For the text-containing cell, return its midpoint in (X, Y) coordinate format. 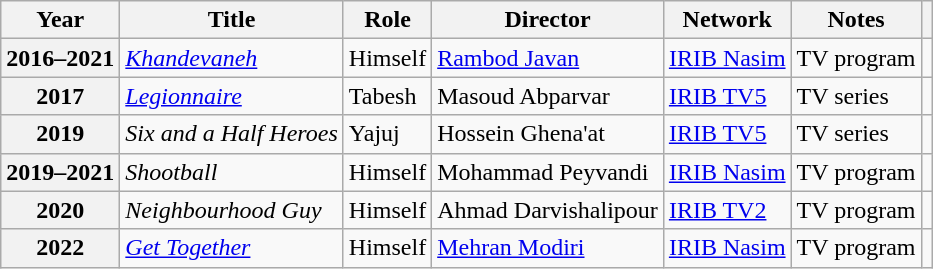
IRIB TV2 (727, 210)
Neighbourhood Guy (232, 210)
Ahmad Darvishalipour (548, 210)
Notes (856, 20)
Title (232, 20)
2016–2021 (60, 58)
Mehran Modiri (548, 248)
Legionnaire (232, 96)
Khandevaneh (232, 58)
Get Together (232, 248)
Role (387, 20)
Director (548, 20)
2019 (60, 134)
Year (60, 20)
2020 (60, 210)
2022 (60, 248)
Shootball (232, 172)
Yajuj (387, 134)
Mohammad Peyvandi (548, 172)
Six and a Half Heroes (232, 134)
Masoud Abparvar (548, 96)
Tabesh (387, 96)
2017 (60, 96)
2019–2021 (60, 172)
Rambod Javan (548, 58)
Network (727, 20)
Hossein Ghena'at (548, 134)
